Pinpoint the cell where the given text exists, returning its [x, y] midpoint coordinate. 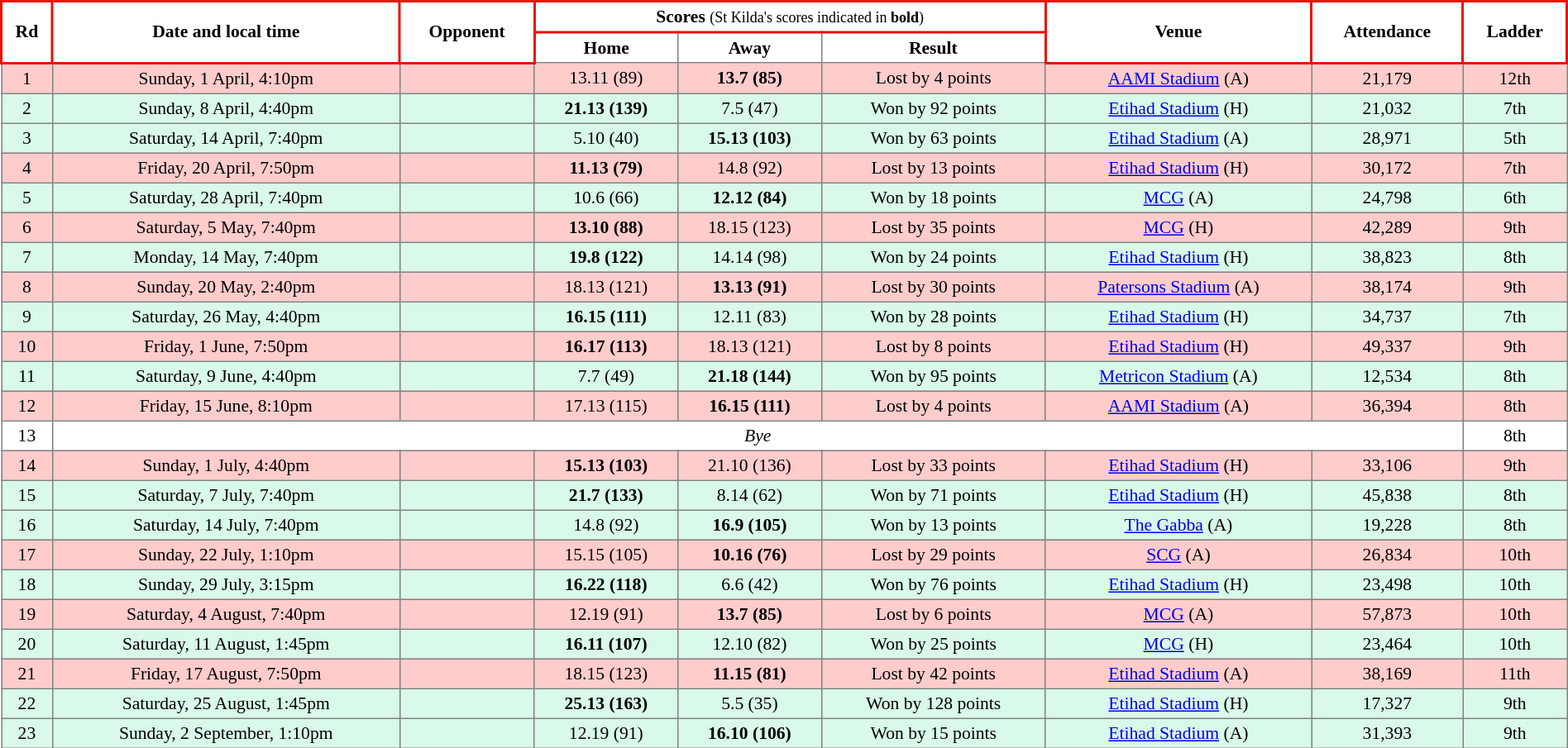
Attendance [1388, 32]
12th [1515, 78]
42,289 [1388, 226]
Lost by 33 points [933, 465]
18 [27, 584]
Won by 95 points [933, 375]
Patersons Stadium (A) [1178, 286]
Won by 25 points [933, 643]
33,106 [1388, 465]
Sunday, 20 May, 2:40pm [226, 286]
5.10 (40) [606, 137]
57,873 [1388, 613]
Sunday, 22 July, 1:10pm [226, 554]
Rd [27, 32]
Saturday, 9 June, 4:40pm [226, 375]
11 [27, 375]
Monday, 14 May, 7:40pm [226, 256]
Saturday, 4 August, 7:40pm [226, 613]
16.9 (105) [750, 524]
7.7 (49) [606, 375]
Friday, 1 June, 7:50pm [226, 345]
1 [27, 78]
Lost by 29 points [933, 554]
13.13 (91) [750, 286]
12.12 (84) [750, 197]
38,169 [1388, 673]
15 [27, 494]
7.5 (47) [750, 107]
The Gabba (A) [1178, 524]
5th [1515, 137]
8 [27, 286]
Home [606, 48]
22 [27, 703]
45,838 [1388, 494]
8.14 (62) [750, 494]
4 [27, 167]
Lost by 30 points [933, 286]
Lost by 13 points [933, 167]
16.11 (107) [606, 643]
Metricon Stadium (A) [1178, 375]
Sunday, 2 September, 1:10pm [226, 732]
12.11 (83) [750, 316]
21.7 (133) [606, 494]
6th [1515, 197]
Won by 76 points [933, 584]
16.17 (113) [606, 345]
Sunday, 1 April, 4:10pm [226, 78]
9 [27, 316]
Saturday, 14 July, 7:40pm [226, 524]
28,971 [1388, 137]
3 [27, 137]
11th [1515, 673]
Saturday, 11 August, 1:45pm [226, 643]
36,394 [1388, 405]
Saturday, 7 July, 7:40pm [226, 494]
Sunday, 29 July, 3:15pm [226, 584]
21.13 (139) [606, 107]
20 [27, 643]
Lost by 35 points [933, 226]
21.10 (136) [750, 465]
13 [27, 435]
21 [27, 673]
Won by 128 points [933, 703]
25.13 (163) [606, 703]
19,228 [1388, 524]
10.16 (76) [750, 554]
5.5 (35) [750, 703]
Saturday, 5 May, 7:40pm [226, 226]
Won by 71 points [933, 494]
Saturday, 26 May, 4:40pm [226, 316]
11.13 (79) [606, 167]
16 [27, 524]
23,498 [1388, 584]
21,032 [1388, 107]
30,172 [1388, 167]
SCG (A) [1178, 554]
49,337 [1388, 345]
Saturday, 28 April, 7:40pm [226, 197]
38,174 [1388, 286]
23,464 [1388, 643]
2 [27, 107]
Won by 92 points [933, 107]
14 [27, 465]
21.18 (144) [750, 375]
Date and local time [226, 32]
Lost by 8 points [933, 345]
Lost by 42 points [933, 673]
21,179 [1388, 78]
19 [27, 613]
12,534 [1388, 375]
13.11 (89) [606, 78]
Won by 13 points [933, 524]
Won by 63 points [933, 137]
23 [27, 732]
Sunday, 8 April, 4:40pm [226, 107]
Saturday, 14 April, 7:40pm [226, 137]
13.10 (88) [606, 226]
Sunday, 1 July, 4:40pm [226, 465]
Won by 15 points [933, 732]
Ladder [1515, 32]
38,823 [1388, 256]
Won by 24 points [933, 256]
19.8 (122) [606, 256]
24,798 [1388, 197]
Result [933, 48]
Opponent [466, 32]
34,737 [1388, 316]
Friday, 20 April, 7:50pm [226, 167]
6 [27, 226]
Won by 18 points [933, 197]
Friday, 15 June, 8:10pm [226, 405]
7 [27, 256]
Scores (St Kilda's scores indicated in bold) [790, 17]
31,393 [1388, 732]
15.15 (105) [606, 554]
10 [27, 345]
14.14 (98) [750, 256]
16.10 (106) [750, 732]
16.22 (118) [606, 584]
Away [750, 48]
Won by 28 points [933, 316]
11.15 (81) [750, 673]
5 [27, 197]
12 [27, 405]
17,327 [1388, 703]
26,834 [1388, 554]
Saturday, 25 August, 1:45pm [226, 703]
17 [27, 554]
Friday, 17 August, 7:50pm [226, 673]
12.10 (82) [750, 643]
Bye [758, 435]
6.6 (42) [750, 584]
Lost by 6 points [933, 613]
Venue [1178, 32]
17.13 (115) [606, 405]
10.6 (66) [606, 197]
